Scan for the cell matching the given text and deliver its [X, Y] coordinate at center. 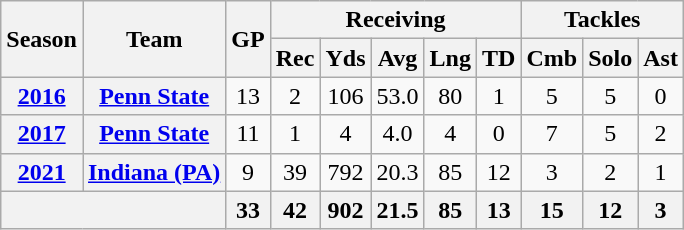
21.5 [398, 210]
106 [346, 96]
7 [552, 134]
Lng [450, 58]
792 [346, 172]
33 [248, 210]
Cmb [552, 58]
GP [248, 39]
Solo [610, 58]
15 [552, 210]
Season [42, 39]
53.0 [398, 96]
Avg [398, 58]
Tackles [602, 20]
Rec [295, 58]
TD [499, 58]
9 [248, 172]
80 [450, 96]
2021 [42, 172]
Ast [661, 58]
Receiving [396, 20]
Indiana (PA) [154, 172]
Yds [346, 58]
2017 [42, 134]
Team [154, 39]
39 [295, 172]
902 [346, 210]
42 [295, 210]
2016 [42, 96]
11 [248, 134]
4.0 [398, 134]
20.3 [398, 172]
